Return (X, Y) of the center of cell containing provided text 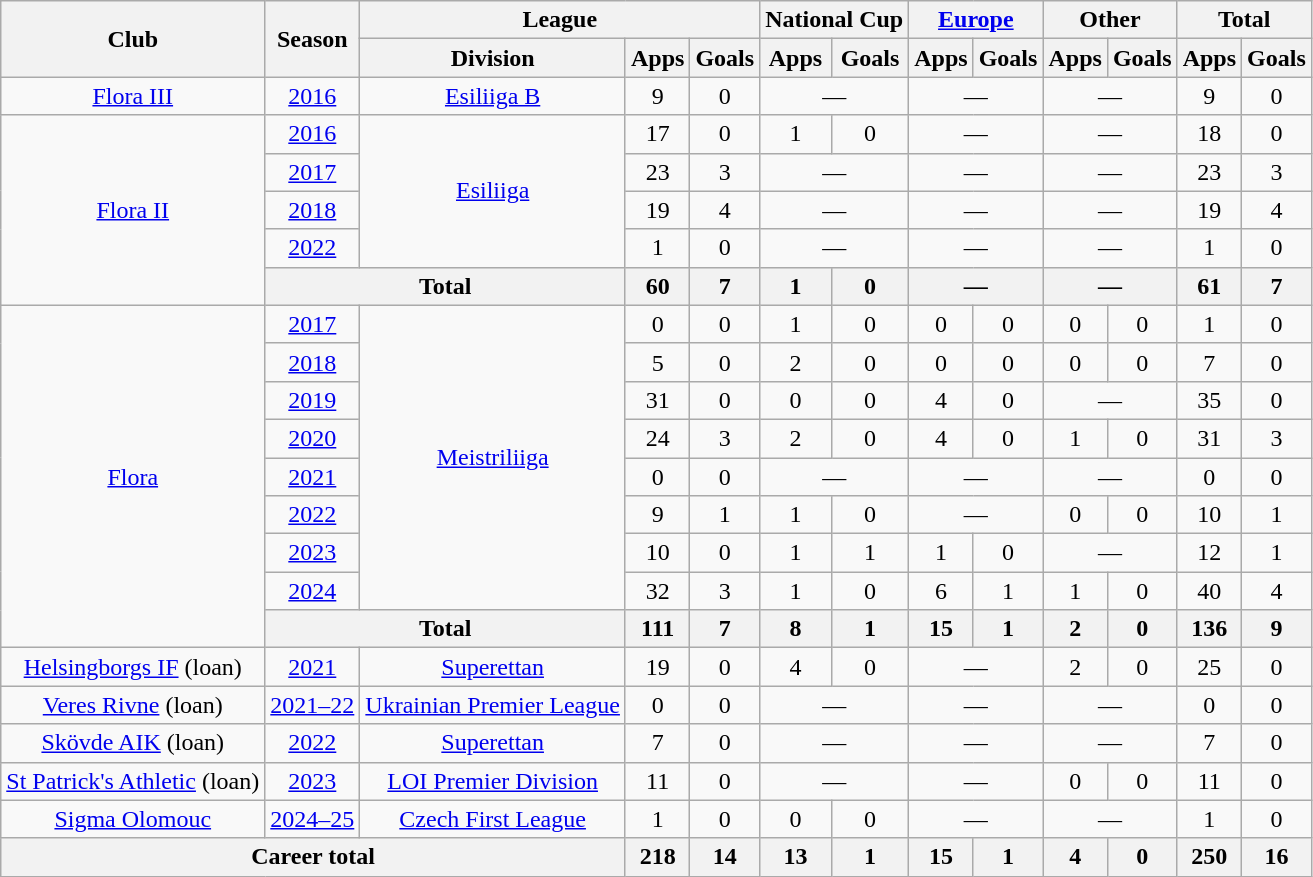
2019 (312, 400)
Esiliiga B (493, 96)
Flora (133, 476)
14 (725, 857)
60 (657, 286)
218 (657, 857)
61 (1209, 286)
6 (941, 591)
Club (133, 39)
St Patrick's Athletic (loan) (133, 781)
25 (1209, 667)
Skövde AIK (loan) (133, 743)
250 (1209, 857)
Division (493, 58)
12 (1209, 553)
35 (1209, 400)
136 (1209, 629)
40 (1209, 591)
Flora II (133, 210)
Other (1110, 20)
LOI Premier Division (493, 781)
League (560, 20)
Ukrainian Premier League (493, 705)
Esiliiga (493, 191)
2024–25 (312, 819)
32 (657, 591)
2024 (312, 591)
8 (796, 629)
Helsingborgs IF (loan) (133, 667)
2020 (312, 438)
Veres Rivne (loan) (133, 705)
5 (657, 362)
18 (1209, 134)
2021–22 (312, 705)
111 (657, 629)
Czech First League (493, 819)
Career total (314, 857)
Sigma Olomouc (133, 819)
17 (657, 134)
16 (1277, 857)
13 (796, 857)
Season (312, 39)
Meistriliiga (493, 457)
24 (657, 438)
Flora III (133, 96)
National Cup (834, 20)
Europe (976, 20)
